Scan for the cell matching the given text and deliver its [x, y] coordinate at center. 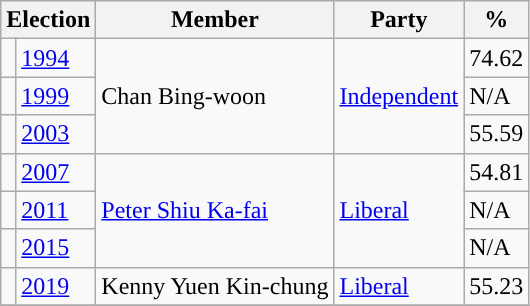
Election [48, 20]
1999 [56, 96]
Independent [399, 96]
% [496, 20]
Chan Bing-woon [215, 96]
55.59 [496, 134]
Peter Shiu Ka-fai [215, 210]
Party [399, 20]
Member [215, 20]
2011 [56, 210]
2019 [56, 286]
54.81 [496, 172]
1994 [56, 58]
2003 [56, 134]
2015 [56, 248]
55.23 [496, 286]
74.62 [496, 58]
2007 [56, 172]
Kenny Yuen Kin-chung [215, 286]
